Locate the cell with the specified text and output its [x, y] center coordinate. 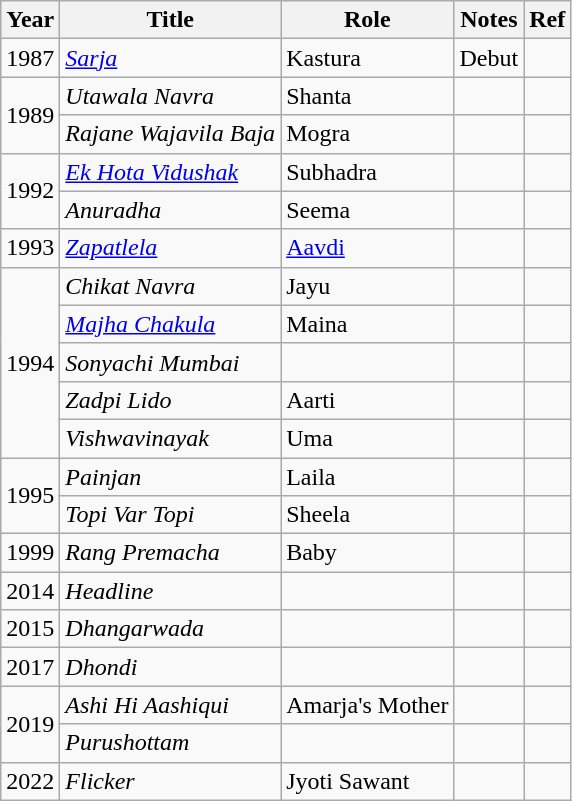
1999 [30, 553]
Maina [368, 324]
Rang Premacha [170, 553]
Aavdi [368, 248]
Role [368, 20]
Zapatlela [170, 248]
Ref [548, 20]
Laila [368, 477]
2015 [30, 629]
Kastura [368, 58]
Amarja's Mother [368, 705]
1992 [30, 191]
Uma [368, 438]
Aarti [368, 400]
Dhangarwada [170, 629]
Dhondi [170, 667]
Shanta [368, 96]
Purushottam [170, 743]
1994 [30, 362]
1993 [30, 248]
Notes [489, 20]
Jyoti Sawant [368, 781]
Anuradha [170, 210]
Ashi Hi Aashiqui [170, 705]
Title [170, 20]
Debut [489, 58]
Baby [368, 553]
2019 [30, 724]
2017 [30, 667]
Seema [368, 210]
Year [30, 20]
Sheela [368, 515]
Flicker [170, 781]
Vishwavinayak [170, 438]
Zadpi Lido [170, 400]
Headline [170, 591]
Ek Hota Vidushak [170, 172]
Topi Var Topi [170, 515]
2014 [30, 591]
Sarja [170, 58]
Mogra [368, 134]
Chikat Navra [170, 286]
1989 [30, 115]
Majha Chakula [170, 324]
Sonyachi Mumbai [170, 362]
1987 [30, 58]
Painjan [170, 477]
Rajane Wajavila Baja [170, 134]
Jayu [368, 286]
Subhadra [368, 172]
2022 [30, 781]
Utawala Navra [170, 96]
1995 [30, 496]
